For the text-containing cell, return its midpoint in (X, Y) coordinate format. 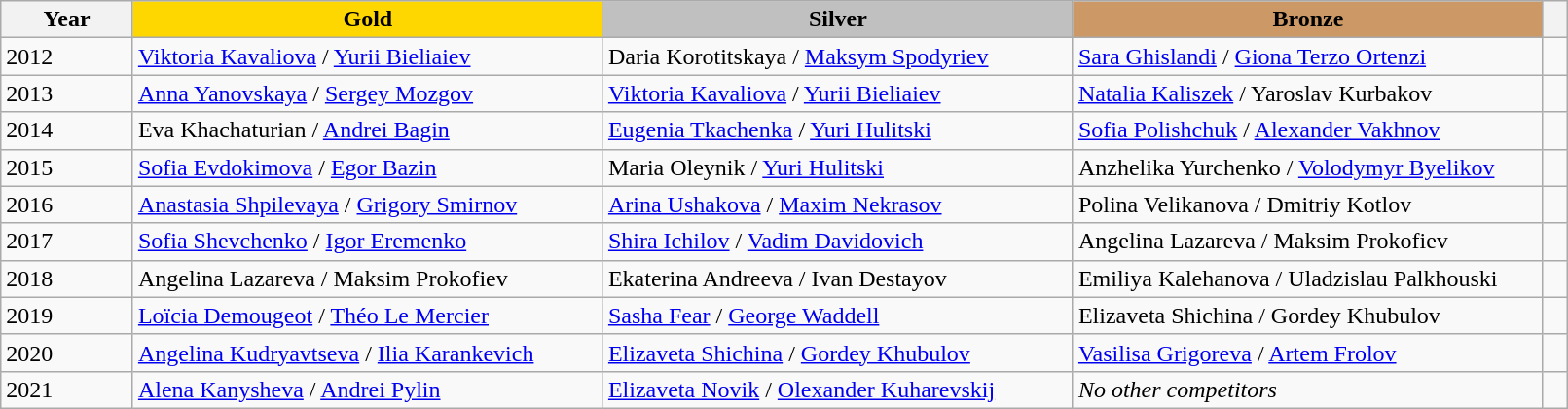
Sofia Shevchenko / Igor Eremenko (368, 242)
Silver (837, 19)
Elizaveta Novik / Olexander Kuharevskij (837, 390)
Arina Ushakova / Maxim Nekrasov (837, 204)
Eugenia Tkachenka / Yuri Hulitski (837, 130)
Shira Ichilov / Vadim Davidovich (837, 242)
2014 (67, 130)
Polina Velikanova / Dmitriy Kotlov (1308, 204)
Angelina Kudryavtseva / Ilia Karankevich (368, 353)
2015 (67, 167)
Anastasia Shpilevaya / Grigory Smirnov (368, 204)
2019 (67, 316)
No other competitors (1308, 390)
2018 (67, 279)
Ekaterina Andreeva / Ivan Destayov (837, 279)
Anna Yanovskaya / Sergey Mozgov (368, 93)
2013 (67, 93)
Sofia Evdokimova / Egor Bazin (368, 167)
2017 (67, 242)
Loïcia Demougeot / Théo Le Mercier (368, 316)
Year (67, 19)
Sofia Polishchuk / Alexander Vakhnov (1308, 130)
Anzhelika Yurchenko / Volodymyr Byelikov (1308, 167)
Vasilisa Grigoreva / Artem Frolov (1308, 353)
Sasha Fear / George Waddell (837, 316)
2016 (67, 204)
Alena Kanysheva / Andrei Pylin (368, 390)
Daria Korotitskaya / Maksym Spodyriev (837, 56)
Emiliya Kalehanova / Uladzislau Palkhouski (1308, 279)
Maria Oleynik / Yuri Hulitski (837, 167)
Natalia Kaliszek / Yaroslav Kurbakov (1308, 93)
Bronze (1308, 19)
Gold (368, 19)
Sara Ghislandi / Giona Terzo Ortenzi (1308, 56)
2012 (67, 56)
Eva Khachaturian / Andrei Bagin (368, 130)
2021 (67, 390)
2020 (67, 353)
